Pinpoint the cell where the given text exists, returning its (x, y) midpoint coordinate. 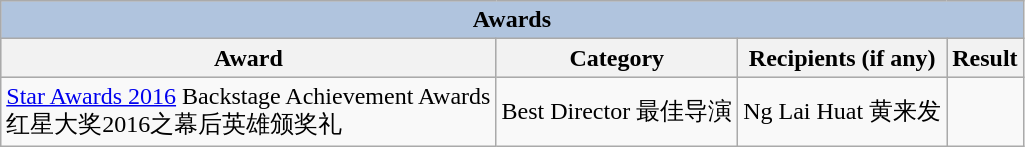
Best Director 最佳导演 (617, 112)
Ng Lai Huat 黄来发 (842, 112)
Award (248, 58)
Awards (512, 20)
Result (985, 58)
Category (617, 58)
Star Awards 2016 Backstage Achievement Awards 红星大奖2016之幕后英雄颁奖礼 (248, 112)
Recipients (if any) (842, 58)
